Capture the cell that displays the provided text and extract its [x, y] central coordinate. 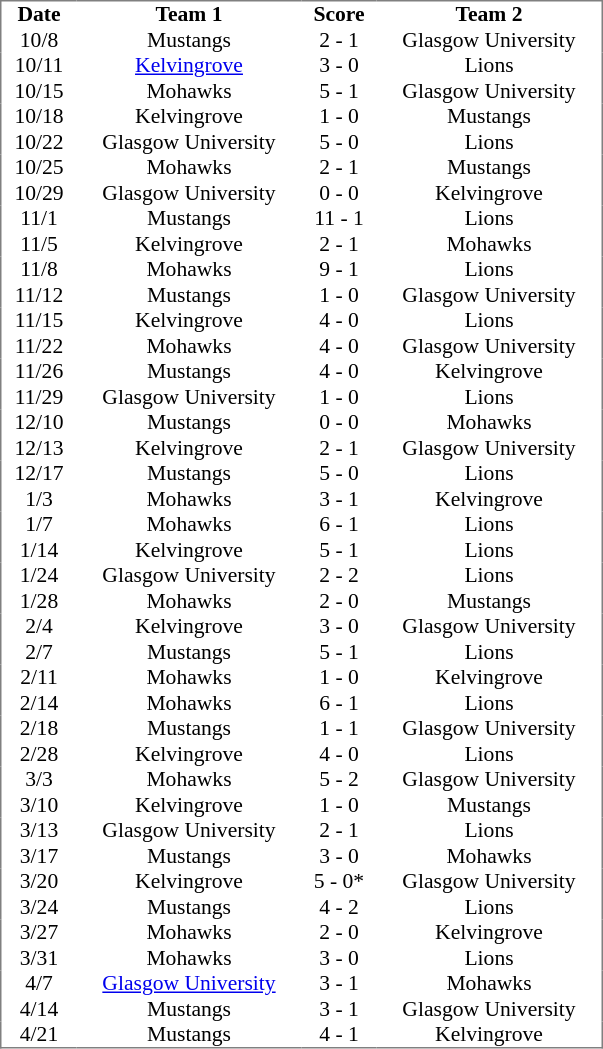
12/13 [39, 448]
10/22 [39, 142]
3/3 [39, 779]
12/10 [39, 423]
11/1 [39, 219]
3/20 [39, 881]
11/5 [39, 244]
4 - 1 [340, 1035]
1/24 [39, 575]
12/17 [39, 473]
10/25 [39, 167]
1/14 [39, 550]
2 - 2 [340, 575]
11 - 1 [340, 219]
11/8 [39, 269]
11/15 [39, 321]
10/8 [39, 40]
3/10 [39, 805]
4 - 2 [340, 907]
9 - 1 [340, 269]
11/12 [39, 295]
11/22 [39, 346]
11/26 [39, 371]
10/15 [39, 91]
4/7 [39, 983]
1/7 [39, 525]
10/18 [39, 117]
Date [39, 14]
11/29 [39, 397]
2/4 [39, 627]
2/14 [39, 703]
Team 1 [188, 14]
5 - 0* [340, 881]
Score [340, 14]
10/11 [39, 65]
2/11 [39, 677]
1/3 [39, 499]
Team 2 [489, 14]
4/14 [39, 1009]
3/13 [39, 831]
1/28 [39, 601]
2/28 [39, 754]
3/24 [39, 907]
5 - 2 [340, 779]
3/31 [39, 958]
1 - 1 [340, 729]
2/18 [39, 729]
3/17 [39, 856]
4/21 [39, 1035]
2/7 [39, 652]
3/27 [39, 933]
10/29 [39, 193]
